Scan for the cell matching the given text and deliver its (X, Y) coordinate at center. 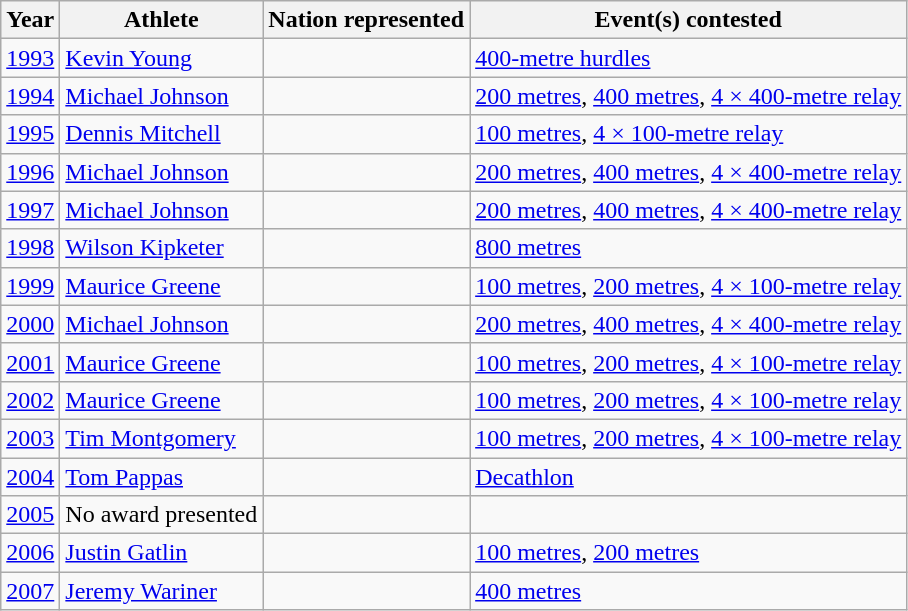
Dennis Mitchell (162, 134)
1999 (30, 286)
1994 (30, 96)
100 metres, 4 × 100-metre relay (688, 134)
800 metres (688, 248)
1993 (30, 58)
Event(s) contested (688, 20)
Decathlon (688, 477)
Jeremy Wariner (162, 591)
2004 (30, 477)
400-metre hurdles (688, 58)
2001 (30, 362)
Justin Gatlin (162, 553)
1995 (30, 134)
Nation represented (366, 20)
100 metres, 200 metres (688, 553)
Athlete (162, 20)
1996 (30, 172)
Wilson Kipketer (162, 248)
No award presented (162, 515)
2002 (30, 400)
Kevin Young (162, 58)
Tom Pappas (162, 477)
2006 (30, 553)
1998 (30, 248)
2005 (30, 515)
Tim Montgomery (162, 438)
Year (30, 20)
2003 (30, 438)
2000 (30, 324)
400 metres (688, 591)
2007 (30, 591)
1997 (30, 210)
